Search for the cell housing the specified text and yield its [x, y] center coordinate. 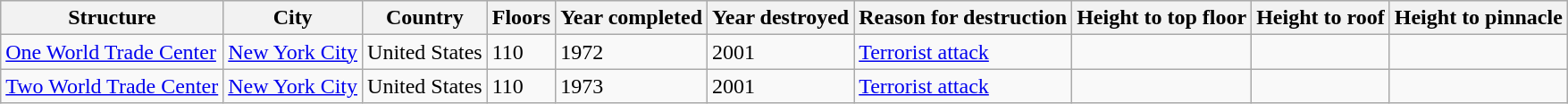
1973 [632, 86]
Country [425, 18]
Year completed [632, 18]
Structure [113, 18]
Reason for destruction [963, 18]
Height to roof [1321, 18]
Two World Trade Center [113, 86]
Height to pinnacle [1478, 18]
City [293, 18]
1972 [632, 52]
One World Trade Center [113, 52]
Floors [521, 18]
Year destroyed [781, 18]
Height to top floor [1161, 18]
